Scan for the cell matching the given text and deliver its (x, y) coordinate at center. 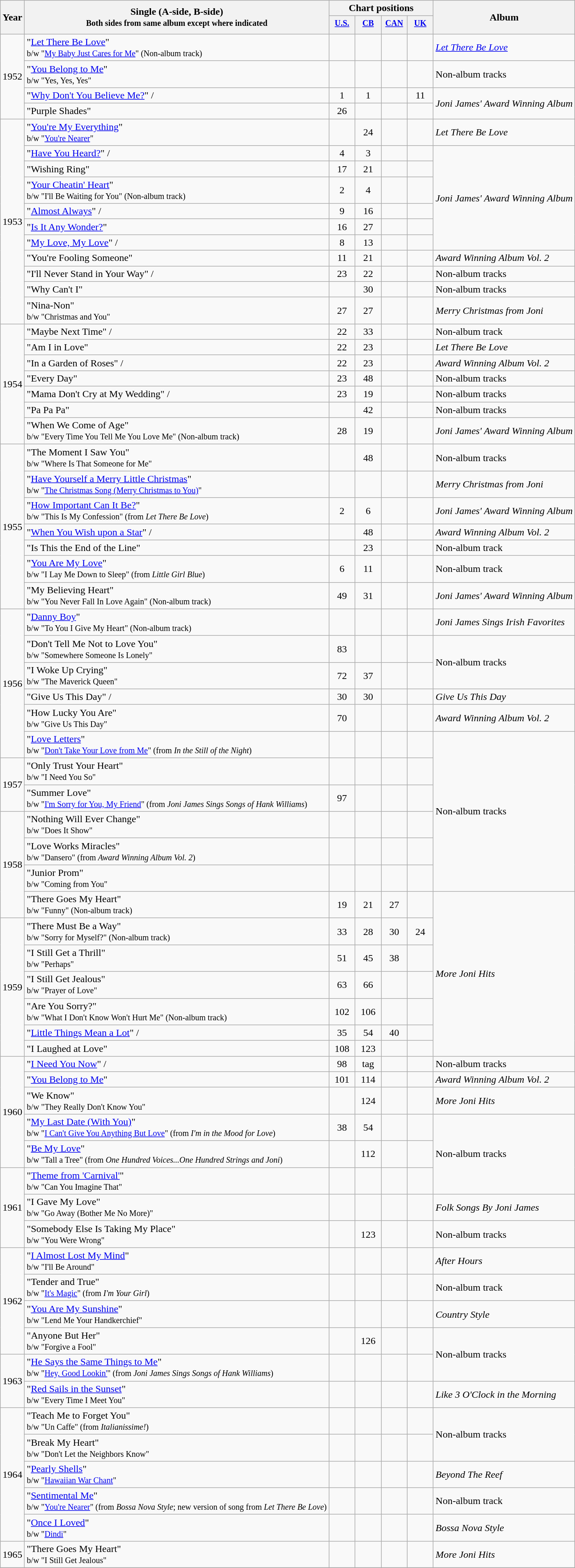
1954 (12, 384)
"How Important Can It Be?"b/w "This Is My Confession" (from Let There Be Love) (177, 511)
"Teach Me to Forget You"b/w "Un Caffe" (from Italianissime!) (177, 1421)
35 (342, 1033)
"Nina-Non"b/w "Christmas and You" (177, 310)
"Love Letters"b/w "Don't Take Your Love from Me" (from In the Still of the Night) (177, 744)
"In a Garden of Roses" / (177, 363)
"You Belong to Me" (177, 1079)
42 (368, 410)
"Nothing Will Ever Change"b/w "Does It Show" (177, 825)
"Have Yourself a Merry Little Christmas"b/w "The Christmas Song (Merry Christmas to You)" (177, 484)
1962 (12, 1301)
"You Are My Sunshine"b/w "Lend Me Your Handkerchief" (177, 1314)
U.S. (342, 25)
1955 (12, 527)
"How Lucky You Are"b/w "Give Us This Day" (177, 718)
108 (342, 1048)
Folk Songs By Joni James (504, 1208)
98 (342, 1064)
Like 3 O'Clock in the Morning (504, 1394)
1963 (12, 1381)
"Love Works Miracles"b/w "Dansero" (from Award Winning Album Vol. 2) (177, 852)
"I Gave My Love"b/w "Go Away (Bother Me No More)" (177, 1208)
106 (368, 1012)
"When You Wish upon a Star" / (177, 532)
"Once I Loved"b/w "Dindi" (177, 1528)
13 (368, 242)
"Pa Pa Pa" (177, 410)
"Only Trust Your Heart"b/w "I Need You So" (177, 771)
1960 (12, 1112)
"My Believing Heart"b/w "You Never Fall In Love Again" (Non-album track) (177, 596)
"Almost Always" / (177, 211)
"There Goes My Heart"b/w "Funny" (Non-album track) (177, 905)
"Pearly Shells"b/w "Hawaiian War Chant" (177, 1474)
"My Love, My Love" / (177, 242)
70 (342, 718)
"Let There Be Love"b/w "My Baby Just Cares for Me" (Non-album track) (177, 48)
"I'll Never Stand in Your Way" / (177, 274)
"I Laughed at Love" (177, 1048)
1965 (12, 1554)
"There Must Be a Way"b/w "Sorry for Myself?" (Non-album track) (177, 931)
126 (368, 1341)
40 (394, 1033)
"Mama Don't Cry at My Wedding" / (177, 394)
"Is It Any Wonder?" (177, 227)
63 (342, 985)
Year (12, 17)
45 (368, 958)
"My Last Date (With You)"b/w "I Can't Give You Anything But Love" (from I'm in the Mood for Love) (177, 1127)
"He Says the Same Things to Me"b/w "Hey, Good Lookin'" (from Joni James Sings Songs of Hank Williams) (177, 1368)
9 (342, 211)
"Give Us This Day" / (177, 697)
"Somebody Else Is Taking My Place"b/w "You Were Wrong" (177, 1234)
"Why Can't I" (177, 289)
"I Woke Up Crying"b/w "The Maverick Queen" (177, 675)
"Am I in Love" (177, 347)
1961 (12, 1208)
Single (A-side, B-side)Both sides from same album except where indicated (177, 17)
"There Goes My Heart"b/w "I Still Get Jealous" (177, 1554)
3 (368, 153)
"You're Fooling Someone" (177, 258)
"Break My Heart"b/w "Don't Let the Neighbors Know" (177, 1447)
Joni James Sings Irish Favorites (504, 622)
102 (342, 1012)
"Sentimental Me"b/w "You're Nearer" (from Bossa Nova Style; new version of song from Let There Be Love) (177, 1501)
124 (368, 1100)
"The Moment I Saw You"b/w "Where Is That Someone for Me" (177, 458)
"You're My Everything"b/w "You're Nearer" (177, 132)
After Hours (504, 1261)
66 (368, 985)
1956 (12, 683)
"Summer Love"b/w "I'm Sorry for You, My Friend" (from Joni James Sings Songs of Hank Williams) (177, 798)
Chart positions (381, 8)
31 (368, 596)
1953 (12, 222)
"You Belong to Me"b/w "Yes, Yes, Yes" (177, 74)
1964 (12, 1474)
"Tender and True"b/w "It's Magic" (from I'm Your Girl) (177, 1287)
"Every Day" (177, 378)
"Purple Shades" (177, 111)
"Don't Tell Me Not to Love You"b/w "Somewhere Someone Is Lonely" (177, 649)
"Have You Heard?" / (177, 153)
1957 (12, 785)
"I Still Get a Thrill"b/w "Perhaps" (177, 958)
"Maybe Next Time" / (177, 331)
72 (342, 675)
"When We Come of Age"b/w "Every Time You Tell Me You Love Me" (Non-album track) (177, 431)
"I Still Get Jealous"b/w "Prayer of Love" (177, 985)
"I Need You Now" / (177, 1064)
"Is This the End of the Line" (177, 548)
1958 (12, 865)
Bossa Nova Style (504, 1528)
8 (342, 242)
CB (368, 25)
1959 (12, 987)
"Wishing Ring" (177, 169)
CAN (394, 25)
Country Style (504, 1314)
26 (342, 111)
"I Almost Lost My Mind"b/w "I'll Be Around" (177, 1261)
49 (342, 596)
51 (342, 958)
UK (420, 25)
"Theme from 'Carnival'"b/w "Can You Imagine That" (177, 1181)
37 (368, 675)
17 (342, 169)
"Be My Love"b/w "Tall a Tree" (from One Hundred Voices...One Hundred Strings and Joni) (177, 1154)
"Are You Sorry?"b/w "What I Don't Know Won't Hurt Me" (Non-album track) (177, 1012)
97 (342, 798)
112 (368, 1154)
"We Know"b/w "They Really Don't Know You" (177, 1100)
114 (368, 1079)
Beyond The Reef (504, 1474)
"Anyone But Her"b/w "Forgive a Fool" (177, 1341)
tag (368, 1064)
"Why Don't You Believe Me?" / (177, 95)
"You Are My Love"b/w "I Lay Me Down to Sleep" (from Little Girl Blue) (177, 569)
Album (504, 17)
Give Us This Day (504, 697)
"Little Things Mean a Lot" / (177, 1033)
"Junior Prom"b/w "Coming from You" (177, 878)
"Red Sails in the Sunset"b/w "Every Time I Meet You" (177, 1394)
101 (342, 1079)
"Danny Boy"b/w "To You I Give My Heart" (Non-album track) (177, 622)
1952 (12, 76)
"Your Cheatin' Heart"b/w "I'll Be Waiting for You" (Non-album track) (177, 190)
83 (342, 649)
